Capture the cell that displays the provided text and extract its [X, Y] central coordinate. 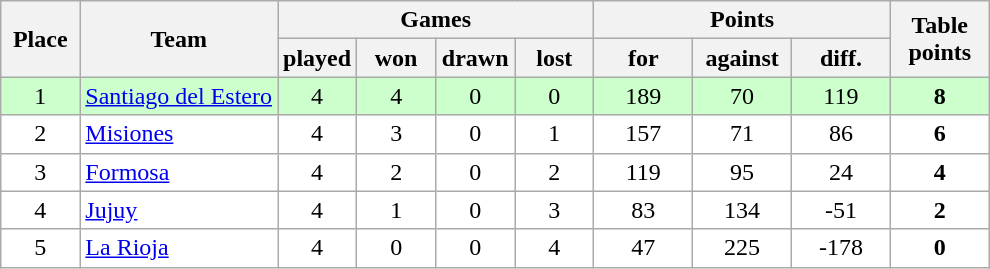
La Rioja [179, 248]
-178 [842, 248]
drawn [476, 58]
225 [742, 248]
24 [842, 172]
157 [644, 134]
8 [940, 96]
47 [644, 248]
5 [40, 248]
Team [179, 39]
Santiago del Estero [179, 96]
6 [940, 134]
diff. [842, 58]
-51 [842, 210]
Formosa [179, 172]
Misiones [179, 134]
Jujuy [179, 210]
for [644, 58]
86 [842, 134]
lost [554, 58]
71 [742, 134]
Tablepoints [940, 39]
189 [644, 96]
83 [644, 210]
95 [742, 172]
won [396, 58]
Games [436, 20]
Points [742, 20]
134 [742, 210]
played [318, 58]
Place [40, 39]
against [742, 58]
70 [742, 96]
